Detect which cell encompasses the target text, then output its [x, y] center coordinate. 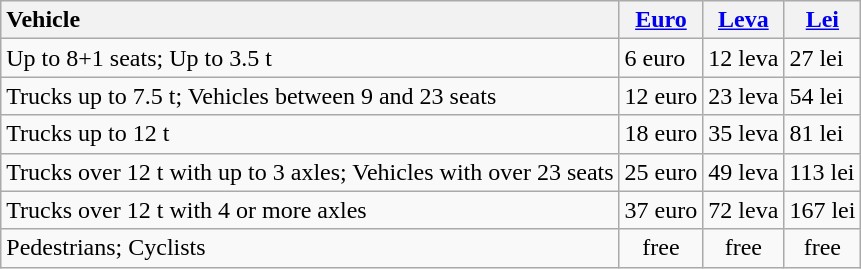
81 lei [822, 134]
27 lei [822, 58]
12 euro [661, 96]
35 leva [744, 134]
Vehicle [310, 20]
Trucks up to 12 t [310, 134]
49 leva [744, 172]
167 lei [822, 210]
Euro [661, 20]
12 leva [744, 58]
72 leva [744, 210]
23 leva [744, 96]
Up to 8+1 seats; Up to 3.5 t [310, 58]
113 lei [822, 172]
Trucks over 12 t with 4 or more axles [310, 210]
37 euro [661, 210]
Leva [744, 20]
54 lei [822, 96]
25 euro [661, 172]
Trucks over 12 t with up to 3 axles; Vehicles with over 23 seats [310, 172]
Lei [822, 20]
Pedestrians; Cyclists [310, 248]
Trucks up to 7.5 t; Vehicles between 9 and 23 seats [310, 96]
6 euro [661, 58]
18 euro [661, 134]
